Extract the (x, y) coordinate from the center of the cell holding the provided text.  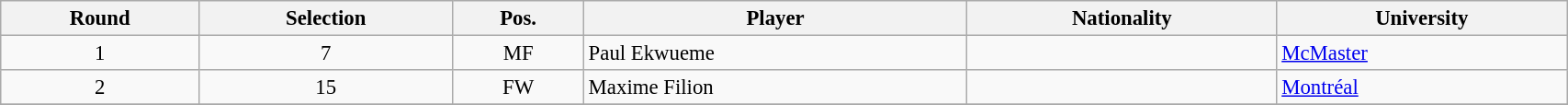
Pos. (518, 18)
Nationality (1122, 18)
Round (100, 18)
McMaster (1422, 53)
Paul Ekwueme (775, 53)
MF (518, 53)
1 (100, 53)
Maxime Filion (775, 87)
FW (518, 87)
7 (326, 53)
2 (100, 87)
15 (326, 87)
Montréal (1422, 87)
University (1422, 18)
Player (775, 18)
Selection (326, 18)
